Return the [x, y] coordinate for the center point of the cell that contains the specified text.  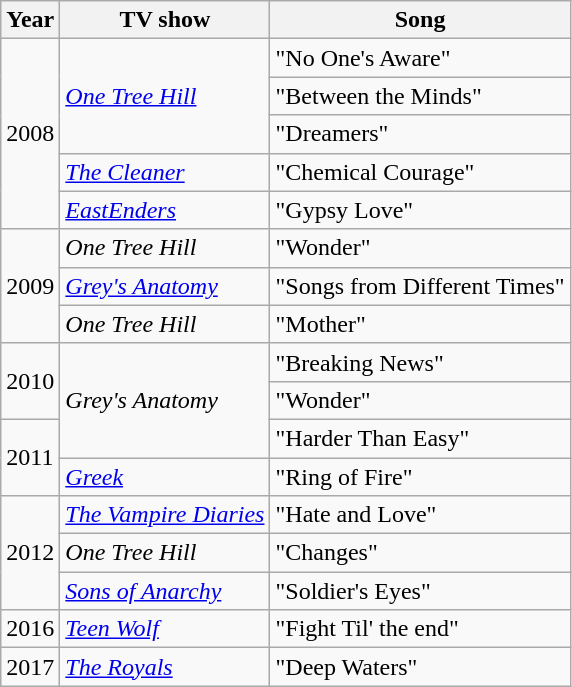
EastEnders [165, 210]
Year [30, 20]
"Harder Than Easy" [420, 438]
The Vampire Diaries [165, 515]
2009 [30, 286]
"Mother" [420, 324]
"Breaking News" [420, 362]
Greek [165, 477]
TV show [165, 20]
2010 [30, 381]
Sons of Anarchy [165, 591]
"Dreamers" [420, 134]
"Fight Til' the end" [420, 629]
"Hate and Love" [420, 515]
2011 [30, 457]
2012 [30, 553]
"Deep Waters" [420, 667]
Song [420, 20]
"Changes" [420, 553]
2008 [30, 134]
"Songs from Different Times" [420, 286]
The Royals [165, 667]
"Between the Minds" [420, 96]
The Cleaner [165, 172]
2017 [30, 667]
Teen Wolf [165, 629]
"Ring of Fire" [420, 477]
"Chemical Courage" [420, 172]
2016 [30, 629]
"No One's Aware" [420, 58]
"Gypsy Love" [420, 210]
"Soldier's Eyes" [420, 591]
